Provide the [x, y] coordinate of the cell's center where the given text is located.  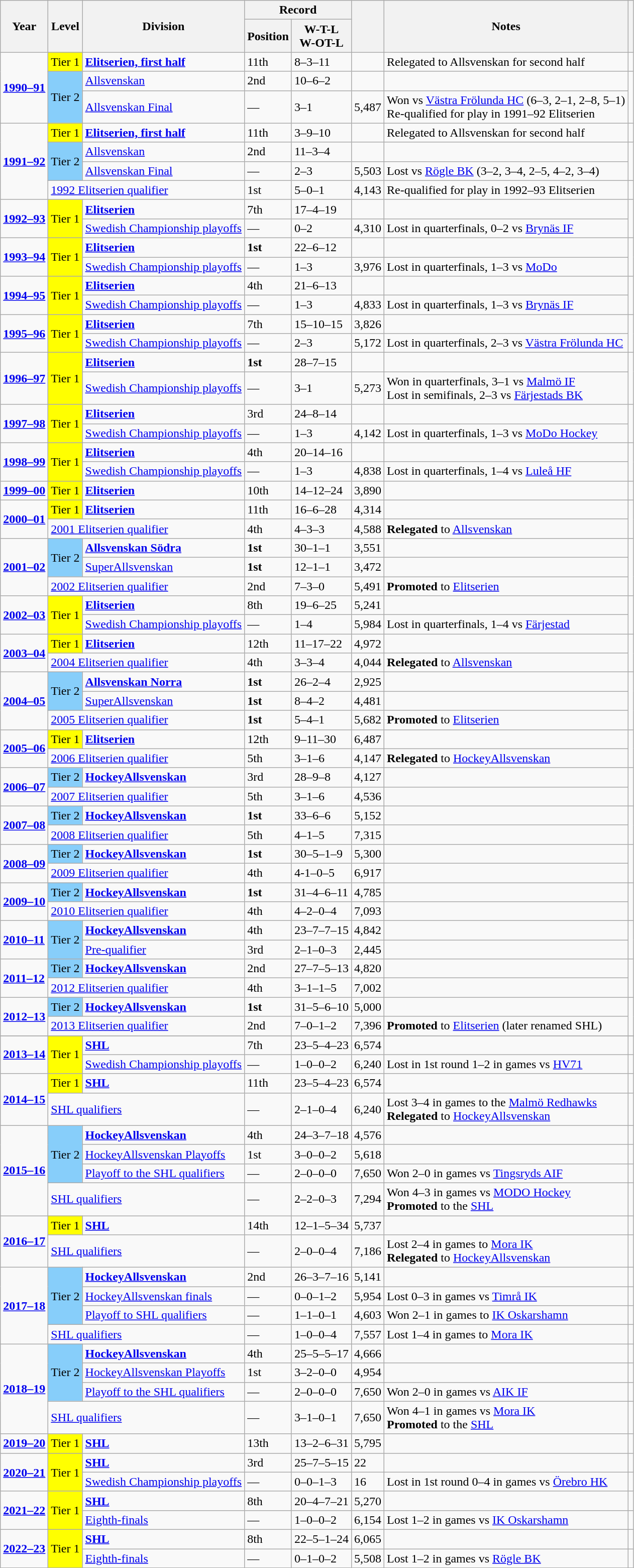
15–10–15 [322, 324]
Won in quarterfinals, 3–1 vs Malmö IFLost in semifinals, 2–3 vs Färjestads BK [506, 388]
17–4–19 [322, 209]
25–7–5–15 [322, 1462]
30–5–1–9 [322, 854]
2014–15 [24, 1099]
Won 4–3 in games vs MODO Hockey Promoted to the SHL [506, 1199]
11–17–22 [322, 644]
4,576 [368, 1135]
Lost in 1st round 1–2 in games vs HV71 [506, 1064]
31–5–6–10 [322, 1007]
4–3–3 [322, 529]
Record [298, 10]
2015–16 [24, 1171]
Lost in quarterfinals, 1–4 vs Färjestad [506, 624]
4–2–0–4 [322, 911]
Relegated to HockeyAllsvenskan [506, 758]
5,508 [368, 1558]
2019–20 [24, 1443]
2008–09 [24, 863]
1–4 [322, 624]
5,241 [368, 605]
1990–91 [24, 87]
2004 Elitserien qualifier [147, 663]
6,917 [368, 873]
2000–01 [24, 519]
6,154 [368, 1520]
7,315 [368, 834]
8–3–11 [322, 62]
13–2–6–31 [322, 1443]
Lost in quarterfinals, 2–3 vs Västra Frölunda HC [506, 343]
7,093 [368, 911]
4,310 [368, 228]
3–9–10 [322, 133]
3,890 [368, 490]
2–2–0–3 [322, 1199]
2012 Elitserien qualifier [147, 988]
4,588 [368, 529]
4,044 [368, 663]
5,300 [368, 854]
2001 Elitserien qualifier [147, 529]
1993–94 [24, 257]
4,785 [368, 892]
2012–13 [24, 1016]
2,925 [368, 682]
2009 Elitserien qualifier [147, 873]
2011–12 [24, 978]
8–4–2 [322, 701]
5–4–1 [322, 720]
4–1–5 [322, 834]
31–4–6–11 [322, 892]
1–1–0–1 [322, 1315]
5,141 [368, 1277]
16–6–28 [322, 509]
1994–95 [24, 295]
1992–93 [24, 219]
2017–18 [24, 1306]
Division [164, 26]
0–1–0–2 [322, 1558]
30–1–1 [322, 548]
5,984 [368, 624]
9–11–30 [322, 739]
7,186 [368, 1251]
0–0–1–2 [322, 1296]
Lost 0–3 in games vs Timrå IK [506, 1296]
Won 4–1 in games vs Mora IK Promoted to the SHL [506, 1418]
Lost in quarterfinals, 0–2 vs Brynäs IF [506, 228]
3–2–0–0 [322, 1373]
Re-qualified for play in 1992–93 Elitserien [506, 190]
1996–97 [24, 379]
14–12–24 [322, 490]
2005–06 [24, 749]
12–1–1 [322, 567]
2016–17 [24, 1242]
20–4–7–21 [322, 1501]
24–3–7–18 [322, 1135]
3–1–1–5 [322, 988]
7,002 [368, 988]
12–1–5–34 [322, 1225]
Pre-qualifier [164, 950]
11–3–4 [322, 152]
2009–10 [24, 901]
2004–05 [24, 701]
5,000 [368, 1007]
2006–07 [24, 787]
4-1–0–5 [322, 873]
Allsvenskan Södra [164, 548]
4,838 [368, 471]
Lost in 1st round 0–4 in games vs Örebro HK [506, 1482]
28–9–8 [322, 777]
22 [368, 1462]
Won vs Västra Frölunda HC (6–3, 2–1, 2–8, 5–1) Re-qualified for play in 1991–92 Elitserien [506, 107]
1991–92 [24, 161]
5,273 [368, 388]
2005 Elitserien qualifier [147, 720]
16 [368, 1482]
Promoted to Elitserien (later renamed SHL) [506, 1026]
1995–96 [24, 334]
14th [268, 1225]
3,976 [368, 267]
20–14–16 [322, 452]
24–8–14 [322, 414]
2008 Elitserien qualifier [147, 834]
7–3–0 [322, 586]
2021–22 [24, 1510]
5,172 [368, 343]
4,820 [368, 969]
2022–23 [24, 1548]
Position [268, 36]
4,142 [368, 433]
7,294 [368, 1199]
Playoff to SHL qualifiers [164, 1315]
0–2 [322, 228]
4,833 [368, 305]
2–0–0–4 [322, 1251]
2013–14 [24, 1055]
3–1–0–1 [322, 1418]
4,666 [368, 1353]
3–0–0–2 [322, 1154]
Lost 1–4 in games to Mora IK [506, 1334]
2–1–0–3 [322, 950]
5,487 [368, 107]
2,445 [368, 950]
4,127 [368, 777]
4,603 [368, 1315]
7–0–1–2 [322, 1026]
5,152 [368, 815]
2–1–0–4 [322, 1109]
1998–99 [24, 462]
Lost 3–4 in games to the Malmö Redhawks Relegated to HockeyAllsvenskan [506, 1109]
7,557 [368, 1334]
4,481 [368, 701]
2002 Elitserien qualifier [147, 586]
4,842 [368, 930]
25–5–5–17 [322, 1353]
Lost in quarterfinals, 1–3 vs MoDo Hockey [506, 433]
Lost in quarterfinals, 1–3 vs MoDo [506, 267]
3,551 [368, 548]
5,795 [368, 1443]
4,536 [368, 796]
26–2–4 [322, 682]
3,826 [368, 324]
Lost vs Rögle BK (3–2, 3–4, 2–5, 4–2, 3–4) [506, 171]
13th [268, 1443]
4,954 [368, 1373]
5,491 [368, 586]
Notes [506, 26]
6,487 [368, 739]
1992 Elitserien qualifier [147, 190]
W-T-LW-OT-L [322, 36]
4,143 [368, 190]
1997–98 [24, 424]
5–0–1 [322, 190]
5,682 [368, 720]
19–6–25 [322, 605]
2001–02 [24, 567]
4,972 [368, 644]
2006 Elitserien qualifier [147, 758]
Lost 1–2 in games vs Rögle BK [506, 1558]
2013 Elitserien qualifier [147, 1026]
27–7–5–13 [322, 969]
21–6–13 [322, 286]
5,954 [368, 1296]
2010–11 [24, 940]
2010 Elitserien qualifier [147, 911]
Lost in quarterfinals, 1–4 vs Luleå HF [506, 471]
10th [268, 490]
Won 2–0 in games vs AIK IF [506, 1392]
2007 Elitserien qualifier [147, 796]
3–3–4 [322, 663]
2002–03 [24, 615]
4,147 [368, 758]
2020–21 [24, 1472]
0–0–1–3 [322, 1482]
10–6–2 [322, 81]
5,737 [368, 1225]
Lost in quarterfinals, 1–3 vs Brynäs IF [506, 305]
7,396 [368, 1026]
Won 2–0 in games vs Tingsryds AIF [506, 1173]
Allsvenskan Norra [164, 682]
5,618 [368, 1154]
2007–08 [24, 825]
Year [24, 26]
1999–00 [24, 490]
23–7–7–15 [322, 930]
6,065 [368, 1539]
33–6–6 [322, 815]
Won 2–1 in games to IK Oskarshamn [506, 1315]
22–5–1–24 [322, 1539]
22–6–12 [322, 247]
HockeyAllsvenskan finals [164, 1296]
2003–04 [24, 653]
28–7–15 [322, 362]
Lost 2–4 in games to Mora IK Relegated to HockeyAllsvenskan [506, 1251]
1–0–0–4 [322, 1334]
26–3–7–16 [322, 1277]
3,472 [368, 567]
Lost 1–2 in games vs IK Oskarshamn [506, 1520]
4,314 [368, 509]
2018–19 [24, 1389]
Level [65, 26]
5,503 [368, 171]
5,270 [368, 1501]
